Search for the cell housing the specified text and yield its [X, Y] center coordinate. 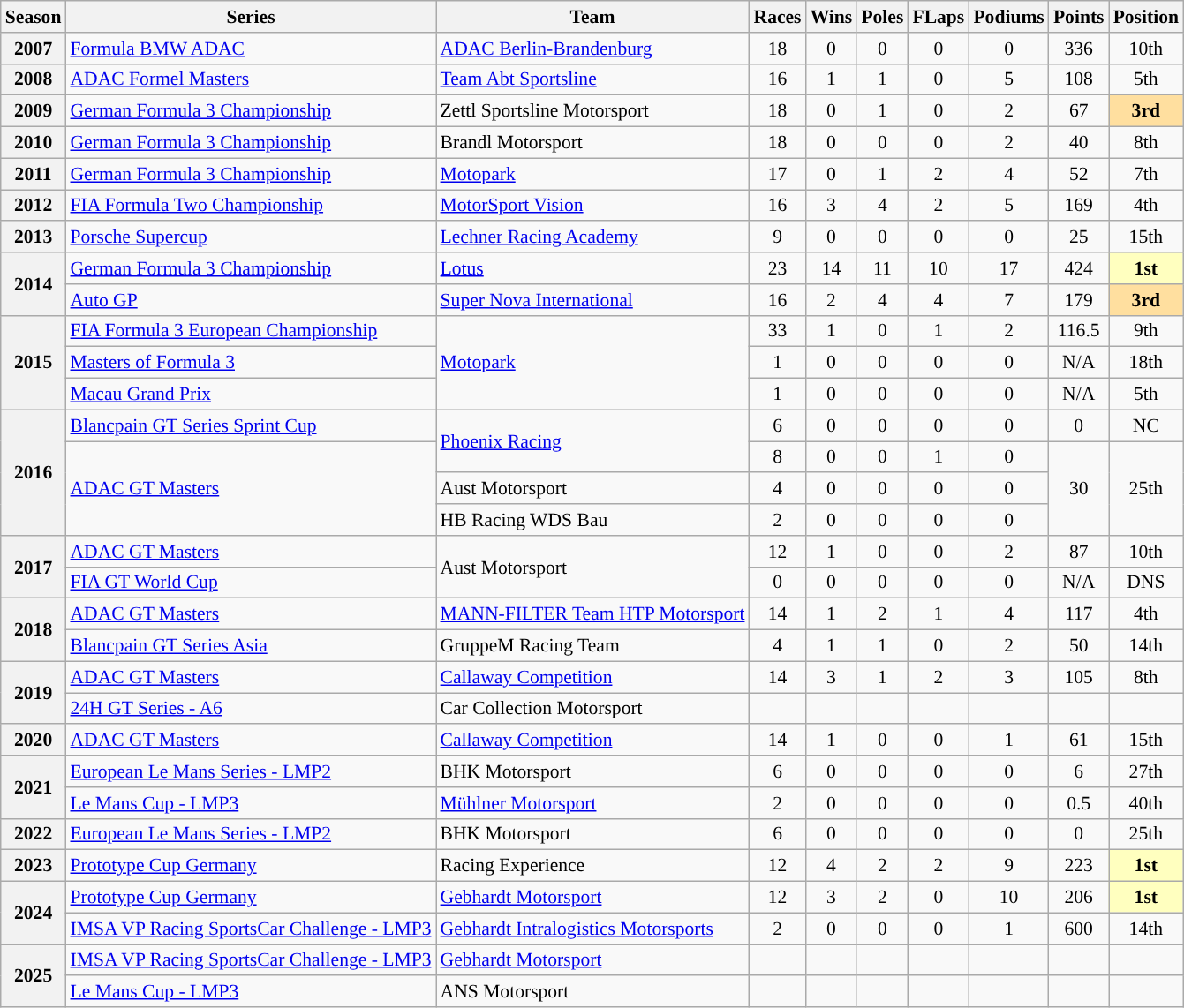
33 [778, 331]
600 [1079, 929]
Lechner Racing Academy [593, 237]
ANS Motorsport [593, 992]
7th [1146, 174]
2014 [34, 284]
Super Nova International [593, 300]
30 [1079, 489]
2013 [34, 237]
Blancpain GT Series Sprint Cup [251, 425]
2009 [34, 111]
Brandl Motorsport [593, 143]
MotorSport Vision [593, 206]
2007 [34, 49]
Porsche Supercup [251, 237]
61 [1079, 741]
Racing Experience [593, 866]
2025 [34, 976]
9th [1146, 331]
52 [1079, 174]
18th [1146, 363]
117 [1079, 614]
67 [1079, 111]
0.5 [1079, 803]
223 [1079, 866]
27th [1146, 771]
23 [778, 268]
FIA Formula 3 European Championship [251, 331]
40 [1079, 143]
ADAC Berlin-Brandenburg [593, 49]
2020 [34, 741]
87 [1079, 552]
FIA GT World Cup [251, 583]
Gebhardt Intralogistics Motorsports [593, 929]
Formula BMW ADAC [251, 49]
HB Racing WDS Bau [593, 520]
FIA Formula Two Championship [251, 206]
GruppeM Racing Team [593, 646]
336 [1079, 49]
2018 [34, 630]
Position [1146, 17]
2024 [34, 913]
Season [34, 17]
2021 [34, 787]
2015 [34, 362]
424 [1079, 268]
Points [1079, 17]
Races [778, 17]
Phoenix Racing [593, 441]
Mühlner Motorsport [593, 803]
2017 [34, 567]
116.5 [1079, 331]
ADAC Formel Masters [251, 79]
2023 [34, 866]
2016 [34, 472]
8 [778, 457]
NC [1146, 425]
DNS [1146, 583]
2011 [34, 174]
169 [1079, 206]
Blancpain GT Series Asia [251, 646]
Macau Grand Prix [251, 395]
2012 [34, 206]
50 [1079, 646]
40th [1146, 803]
Team [593, 17]
25 [1079, 237]
2019 [34, 692]
Zettl Sportsline Motorsport [593, 111]
179 [1079, 300]
Auto GP [251, 300]
Poles [882, 17]
2022 [34, 834]
2008 [34, 79]
Lotus [593, 268]
11 [882, 268]
24H GT Series - A6 [251, 709]
108 [1079, 79]
Team Abt Sportsline [593, 79]
Car Collection Motorsport [593, 709]
Series [251, 17]
206 [1079, 898]
2010 [34, 143]
105 [1079, 677]
MANN-FILTER Team HTP Motorsport [593, 614]
7 [1008, 300]
Wins [832, 17]
Podiums [1008, 17]
FLaps [938, 17]
Masters of Formula 3 [251, 363]
